Provide the [x, y] coordinate of the cell's center where the given text is located.  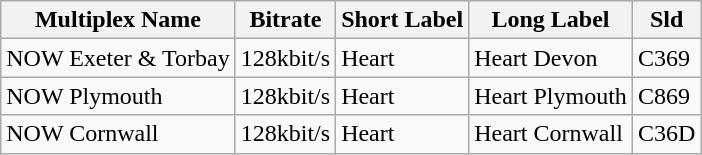
NOW Exeter & Torbay [118, 58]
Heart Plymouth [551, 96]
Sld [666, 20]
C36D [666, 134]
NOW Plymouth [118, 96]
Heart Cornwall [551, 134]
C869 [666, 96]
C369 [666, 58]
NOW Cornwall [118, 134]
Bitrate [285, 20]
Multiplex Name [118, 20]
Long Label [551, 20]
Short Label [402, 20]
Heart Devon [551, 58]
